Capture the cell that displays the provided text and extract its [X, Y] central coordinate. 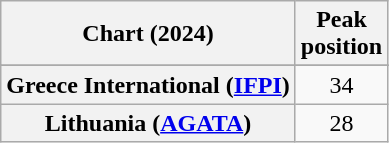
Peakposition [341, 34]
28 [341, 123]
34 [341, 85]
Greece International (IFPI) [148, 85]
Chart (2024) [148, 34]
Lithuania (AGATA) [148, 123]
